Search for the cell housing the specified text and yield its (X, Y) center coordinate. 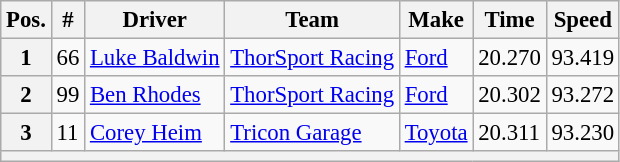
20.311 (510, 133)
Ben Rhodes (155, 95)
Make (436, 20)
2 (26, 95)
1 (26, 58)
20.270 (510, 58)
Luke Baldwin (155, 58)
Toyota (436, 133)
93.419 (582, 58)
93.272 (582, 95)
Pos. (26, 20)
Corey Heim (155, 133)
Time (510, 20)
3 (26, 133)
66 (68, 58)
Tricon Garage (312, 133)
99 (68, 95)
20.302 (510, 95)
11 (68, 133)
93.230 (582, 133)
Team (312, 20)
Driver (155, 20)
# (68, 20)
Speed (582, 20)
